Extract the [X, Y] coordinate from the center of the cell holding the provided text.  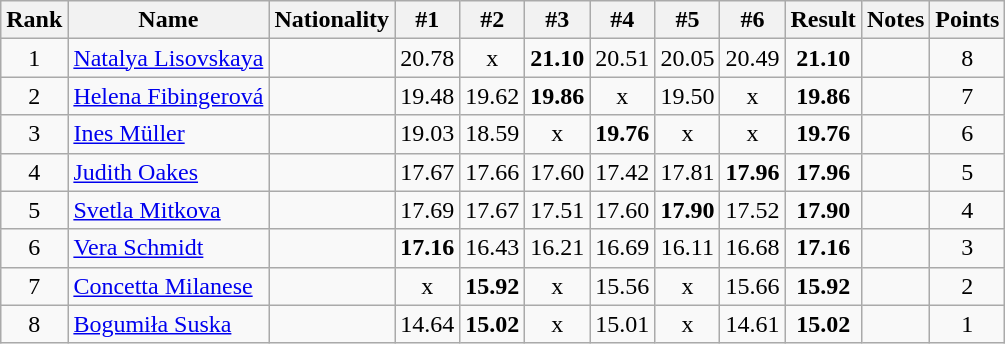
Vera Schmidt [168, 248]
Notes [895, 20]
19.50 [688, 96]
#3 [558, 20]
Name [168, 20]
17.42 [622, 172]
14.64 [428, 324]
Judith Oakes [168, 172]
Result [823, 20]
19.48 [428, 96]
16.68 [752, 248]
Bogumiła Suska [168, 324]
Helena Fibingerová [168, 96]
15.56 [622, 286]
17.66 [492, 172]
Concetta Milanese [168, 286]
17.81 [688, 172]
20.51 [622, 58]
16.21 [558, 248]
#1 [428, 20]
Natalya Lisovskaya [168, 58]
16.11 [688, 248]
15.66 [752, 286]
19.62 [492, 96]
19.03 [428, 134]
#5 [688, 20]
16.43 [492, 248]
17.51 [558, 210]
18.59 [492, 134]
Ines Müller [168, 134]
14.61 [752, 324]
#6 [752, 20]
Svetla Mitkova [168, 210]
Rank [34, 20]
16.69 [622, 248]
17.52 [752, 210]
15.01 [622, 324]
20.49 [752, 58]
20.78 [428, 58]
#2 [492, 20]
20.05 [688, 58]
#4 [622, 20]
17.69 [428, 210]
Points [968, 20]
Nationality [332, 20]
